Extract the (x, y) coordinate from the center of the cell holding the provided text.  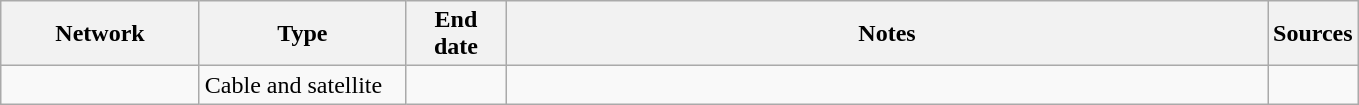
Type (302, 34)
Sources (1314, 34)
End date (456, 34)
Cable and satellite (302, 85)
Notes (886, 34)
Network (100, 34)
